Provide the [x, y] coordinate of the cell's center where the given text is located.  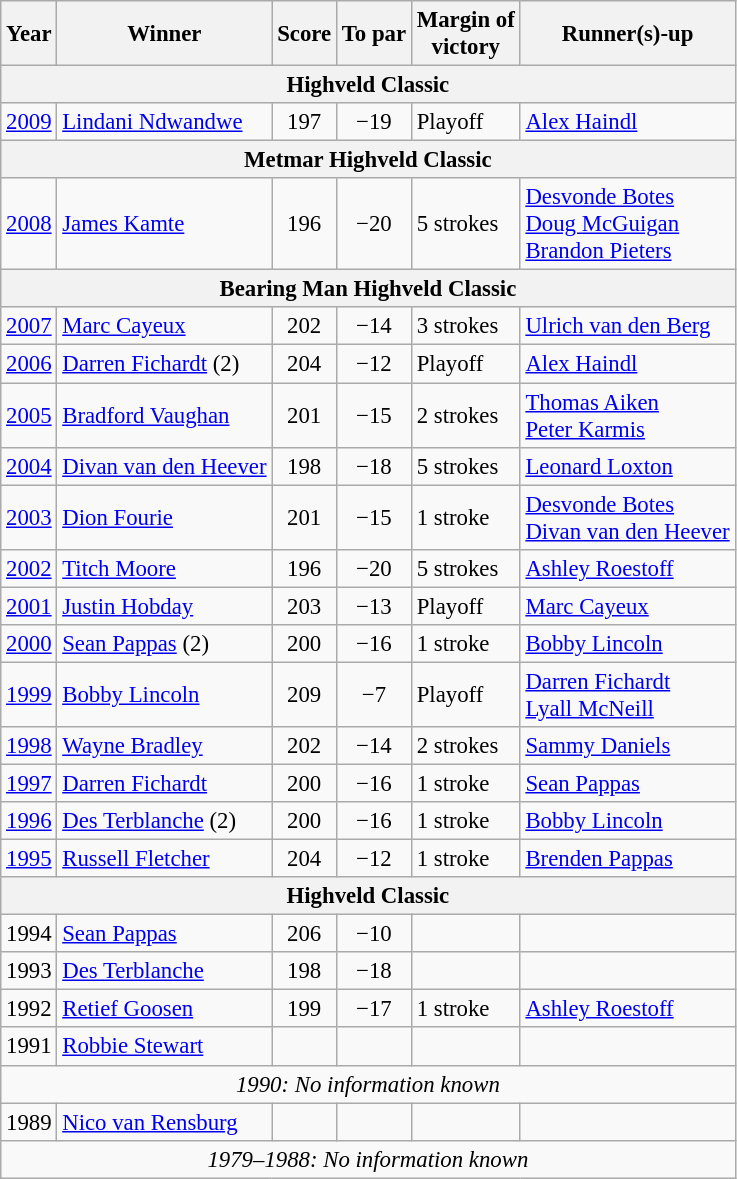
James Kamte [164, 224]
1999 [29, 694]
−10 [374, 934]
Desvonde Botes Divan van den Heever [628, 518]
1991 [29, 1047]
Divan van den Heever [164, 466]
Brenden Pappas [628, 859]
203 [304, 606]
1979–1988: No information known [368, 1159]
Wayne Bradley [164, 746]
1995 [29, 859]
Margin ofvictory [466, 34]
1992 [29, 1009]
Des Terblanche [164, 971]
Ulrich van den Berg [628, 327]
1997 [29, 783]
3 strokes [466, 327]
−7 [374, 694]
Year [29, 34]
To par [374, 34]
Bradford Vaughan [164, 416]
Sean Pappas (2) [164, 644]
2005 [29, 416]
Retief Goosen [164, 1009]
2008 [29, 224]
2006 [29, 364]
Dion Fourie [164, 518]
Darren Fichardt [164, 783]
1990: No information known [368, 1084]
Des Terblanche (2) [164, 821]
2004 [29, 466]
Darren Fichardt Lyall McNeill [628, 694]
Score [304, 34]
Nico van Rensburg [164, 1122]
Thomas Aiken Peter Karmis [628, 416]
Titch Moore [164, 568]
−19 [374, 122]
197 [304, 122]
2009 [29, 122]
2003 [29, 518]
Sammy Daniels [628, 746]
Russell Fletcher [164, 859]
Winner [164, 34]
Justin Hobday [164, 606]
2007 [29, 327]
−13 [374, 606]
Metmar Highveld Classic [368, 160]
199 [304, 1009]
Desvonde Botes Doug McGuigan Brandon Pieters [628, 224]
1989 [29, 1122]
Runner(s)-up [628, 34]
1993 [29, 971]
1996 [29, 821]
2001 [29, 606]
−17 [374, 1009]
206 [304, 934]
2002 [29, 568]
2000 [29, 644]
209 [304, 694]
Darren Fichardt (2) [164, 364]
Lindani Ndwandwe [164, 122]
Robbie Stewart [164, 1047]
Leonard Loxton [628, 466]
1994 [29, 934]
Bearing Man Highveld Classic [368, 289]
1998 [29, 746]
